For the text-containing cell, return its midpoint in [x, y] coordinate format. 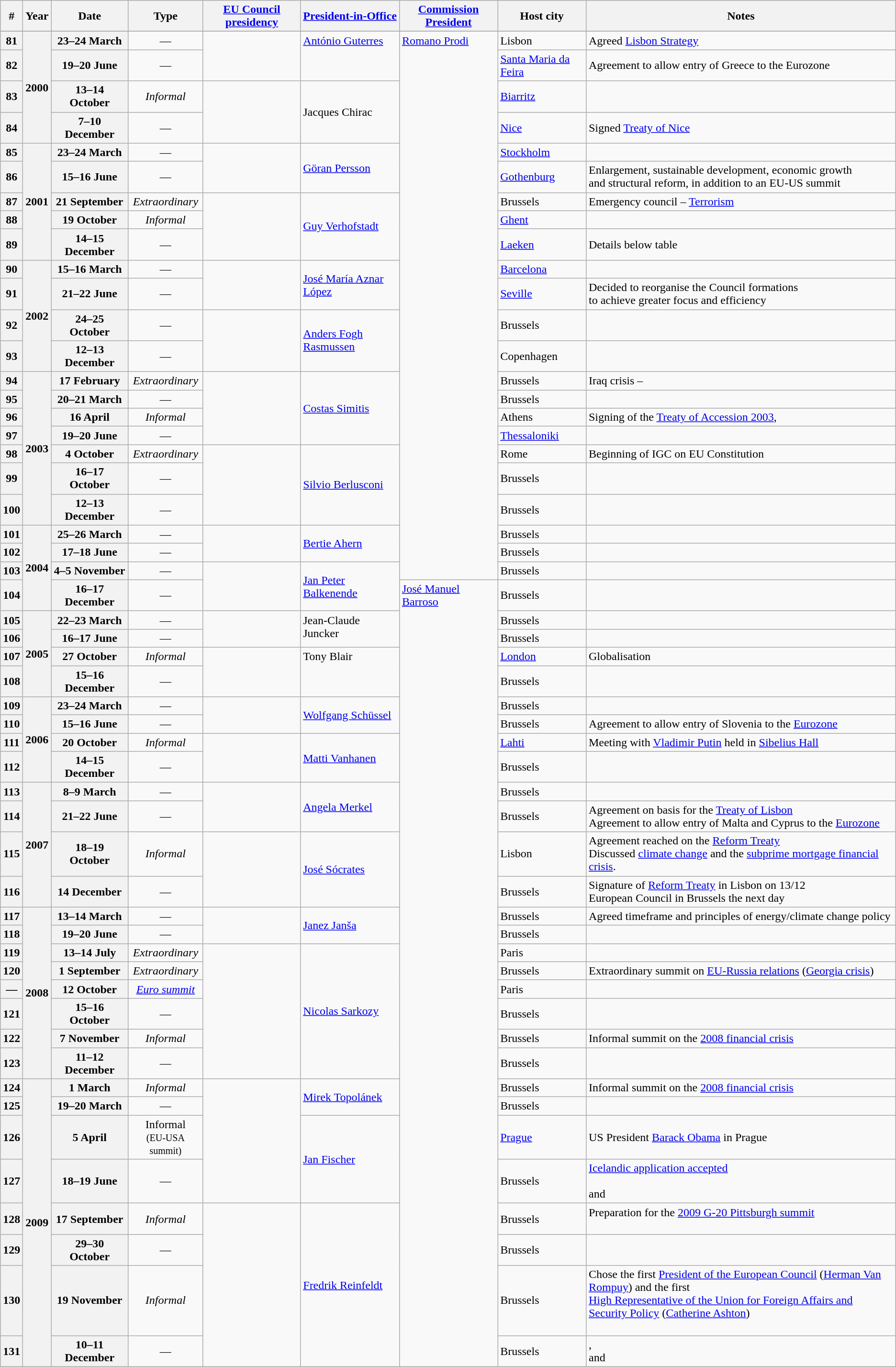
114 [11, 817]
2004 [37, 568]
108 [11, 681]
4 October [90, 454]
18–19 October [90, 854]
93 [11, 356]
127 [11, 1181]
86 [11, 177]
Nice [542, 127]
2002 [37, 316]
95 [11, 399]
110 [11, 724]
18–19 June [90, 1181]
129 [11, 1250]
15–16 December [90, 681]
16–17 October [90, 479]
Year [37, 16]
Signed Treaty of Nice [741, 127]
83 [11, 97]
Göran Persson [350, 168]
82 [11, 65]
106 [11, 638]
116 [11, 891]
130 [11, 1300]
, and [741, 1351]
Beginning of IGC on EU Constitution [741, 454]
EU Council presidency [252, 16]
10–11 December [90, 1351]
Angela Merkel [350, 807]
Nicolas Sarkozy [350, 1011]
120 [11, 971]
84 [11, 127]
1 September [90, 971]
121 [11, 1014]
117 [11, 916]
Agreement to allow entry of Greece to the Eurozone [741, 65]
124 [11, 1088]
Globalisation [741, 656]
22–23 March [90, 620]
Agreed Lisbon Strategy [741, 41]
105 [11, 620]
Tony Blair [350, 672]
Host city [542, 16]
Details below table [741, 244]
2009 [37, 1223]
4–5 November [90, 571]
Enlargement, sustainable development, economic growth and structural reform, in addition to an EU-US summit [741, 177]
21 September [90, 202]
100 [11, 509]
Seville [542, 294]
126 [11, 1137]
Thessaloniki [542, 436]
15–16 October [90, 1014]
President-in-Office [350, 16]
Extraordinary summit on EU-Russia relations (Georgia crisis) [741, 971]
119 [11, 952]
14 December [90, 891]
Jean-Claude Juncker [350, 629]
88 [11, 220]
98 [11, 454]
89 [11, 244]
Jan Fischer [350, 1159]
Matti Vanhanen [350, 758]
London [542, 656]
Janez Janša [350, 925]
Icelandic application accepted and [741, 1181]
101 [11, 534]
20–21 March [90, 399]
85 [11, 152]
17 February [90, 381]
7 November [90, 1038]
Agreement to allow entry of Slovenia to the Eurozone [741, 724]
José María Aznar López [350, 284]
José Sócrates [350, 869]
Prague [542, 1137]
87 [11, 202]
2001 [37, 202]
Santa Maria da Feira [542, 65]
Decided to reorganise the Council formations to achieve greater focus and efficiency [741, 294]
Barcelona [542, 269]
Fredrik Reinfeldt [350, 1285]
Meeting with Vladimir Putin held in Sibelius Hall [741, 742]
5 April [90, 1137]
115 [11, 854]
Laeken [542, 244]
29–30 October [90, 1250]
Romano Prodi [448, 305]
96 [11, 417]
99 [11, 479]
112 [11, 767]
Silvio Berlusconi [350, 485]
Ghent [542, 220]
Costas Simitis [350, 408]
Date [90, 16]
123 [11, 1063]
Iraq crisis – [741, 381]
19 October [90, 220]
17 September [90, 1219]
2008 [37, 993]
97 [11, 436]
20 October [90, 742]
# [11, 16]
Mirek Topolánek [350, 1097]
Agreement on basis for the Treaty of Lisbon Agreement to allow entry of Malta and Cyprus to the Eurozone [741, 817]
José Manuel Barroso [448, 973]
Commission President [448, 16]
92 [11, 325]
19–20 March [90, 1106]
Jan Peter Balkenende [350, 586]
81 [11, 41]
102 [11, 552]
111 [11, 742]
19 November [90, 1300]
Gothenburg [542, 177]
Bertie Ahern [350, 543]
90 [11, 269]
15–16 March [90, 269]
16–17 June [90, 638]
27 October [90, 656]
Stockholm [542, 152]
Copenhagen [542, 356]
António Guterres [350, 56]
103 [11, 571]
Rome [542, 454]
2006 [37, 740]
2007 [37, 845]
16 April [90, 417]
113 [11, 792]
Biarritz [542, 97]
118 [11, 934]
2005 [37, 654]
122 [11, 1038]
Signature of Reform Treaty in Lisbon on 13/12 European Council in Brussels the next day [741, 891]
2003 [37, 448]
125 [11, 1106]
Athens [542, 417]
Agreed timeframe and principles of energy/climate change policy [741, 916]
109 [11, 706]
Agreement reached on the Reform Treaty Discussed climate change and the subprime mortgage financial crisis. [741, 854]
8–9 March [90, 792]
Euro summit [166, 989]
13–14 July [90, 952]
131 [11, 1351]
Informal(EU-USA summit) [166, 1137]
Preparation for the 2009 G-20 Pittsburgh summit [741, 1219]
Signing of the Treaty of Accession 2003, [741, 417]
94 [11, 381]
104 [11, 595]
Jacques Chirac [350, 112]
7–10 December [90, 127]
24–25 October [90, 325]
91 [11, 294]
16–17 December [90, 595]
Type [166, 16]
Wolfgang Schüssel [350, 715]
107 [11, 656]
1 March [90, 1088]
Notes [741, 16]
13–14 March [90, 916]
17–18 June [90, 552]
Emergency council – Terrorism [741, 202]
12 October [90, 989]
13–14 October [90, 97]
11–12 December [90, 1063]
Lahti [542, 742]
25–26 March [90, 534]
US President Barack Obama in Prague [741, 1137]
Guy Verhofstadt [350, 226]
128 [11, 1219]
Anders Fogh Rasmussen [350, 340]
— [166, 1351]
2000 [37, 87]
